Return the (x, y) coordinate for the center point of the cell that contains the specified text.  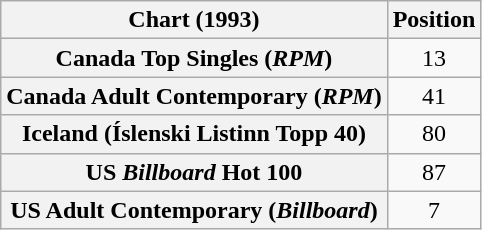
Chart (1993) (194, 20)
87 (434, 172)
Iceland (Íslenski Listinn Topp 40) (194, 134)
13 (434, 58)
US Billboard Hot 100 (194, 172)
Canada Top Singles (RPM) (194, 58)
41 (434, 96)
80 (434, 134)
Position (434, 20)
Canada Adult Contemporary (RPM) (194, 96)
7 (434, 210)
US Adult Contemporary (Billboard) (194, 210)
